From the cell containing the given text, extract its center point as [X, Y] coordinate. 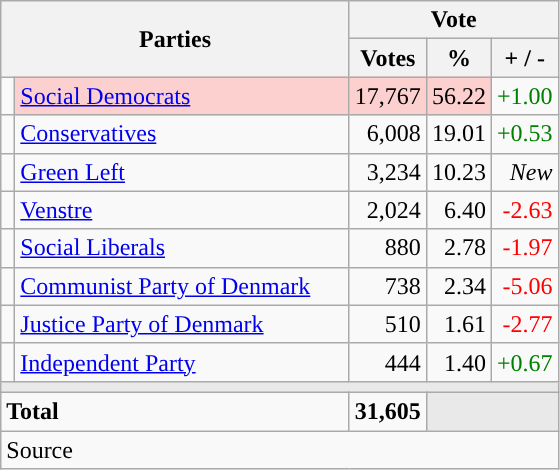
Green Left [182, 172]
New [524, 172]
Votes [388, 58]
+0.53 [524, 134]
Total [176, 411]
6,008 [388, 134]
10.23 [458, 172]
+1.00 [524, 96]
-2.77 [524, 324]
-2.63 [524, 210]
31,605 [388, 411]
Vote [454, 20]
444 [388, 362]
Social Liberals [182, 248]
% [458, 58]
56.22 [458, 96]
Parties [176, 39]
Conservatives [182, 134]
510 [388, 324]
2.34 [458, 286]
Justice Party of Denmark [182, 324]
3,234 [388, 172]
-5.06 [524, 286]
17,767 [388, 96]
880 [388, 248]
+ / - [524, 58]
6.40 [458, 210]
1.61 [458, 324]
738 [388, 286]
1.40 [458, 362]
Independent Party [182, 362]
Communist Party of Denmark [182, 286]
Social Democrats [182, 96]
-1.97 [524, 248]
+0.67 [524, 362]
2,024 [388, 210]
Venstre [182, 210]
2.78 [458, 248]
19.01 [458, 134]
Source [280, 449]
